Extract the (X, Y) coordinate from the center of the cell holding the provided text.  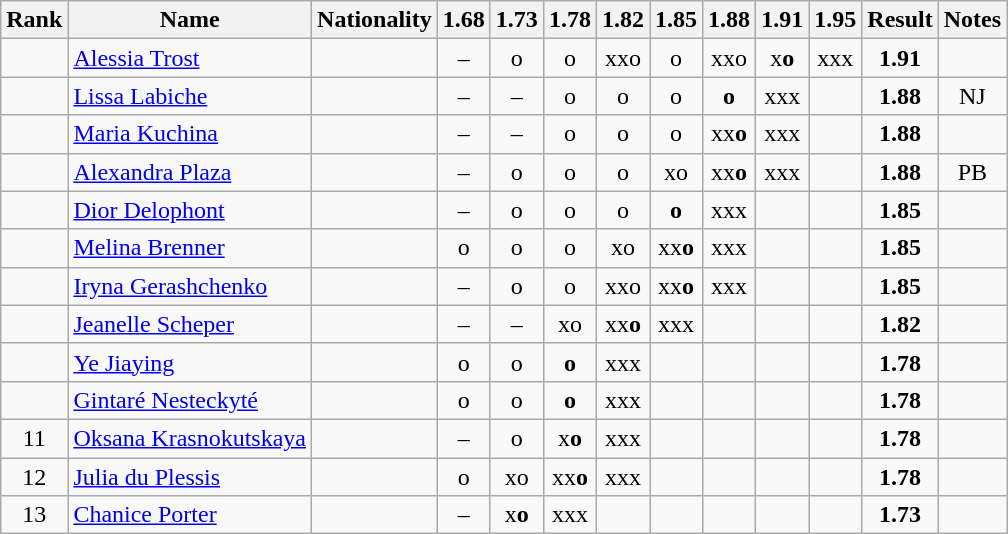
Oksana Krasnokutskaya (190, 438)
Notes (972, 20)
Julia du Plessis (190, 477)
Maria Kuchina (190, 134)
Rank (34, 20)
Ye Jiaying (190, 362)
Iryna Gerashchenko (190, 286)
Alexandra Plaza (190, 172)
Lissa Labiche (190, 96)
Melina Brenner (190, 248)
11 (34, 438)
Gintaré Nesteckyté (190, 400)
NJ (972, 96)
1.95 (836, 20)
Name (190, 20)
Nationality (375, 20)
Chanice Porter (190, 515)
12 (34, 477)
1.68 (464, 20)
Alessia Trost (190, 58)
Jeanelle Scheper (190, 324)
Dior Delophont (190, 210)
13 (34, 515)
Result (900, 20)
PB (972, 172)
